From the cell containing the given text, extract its center point as [X, Y] coordinate. 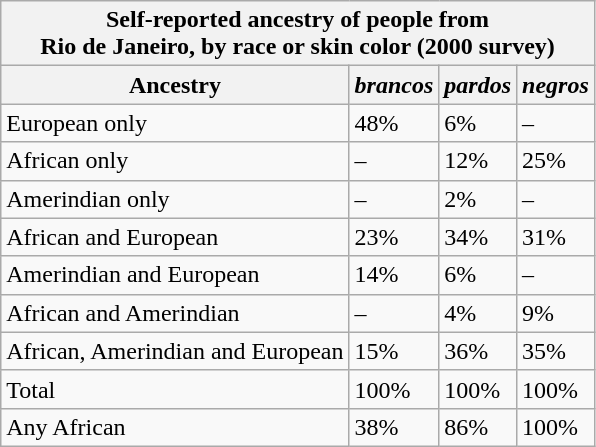
23% [394, 237]
15% [394, 351]
African and Amerindian [175, 313]
pardos [478, 85]
35% [556, 351]
Any African [175, 427]
14% [394, 275]
Ancestry [175, 85]
86% [478, 427]
12% [478, 161]
2% [478, 199]
brancos [394, 85]
European only [175, 123]
African only [175, 161]
48% [394, 123]
African, Amerindian and European [175, 351]
Amerindian and European [175, 275]
34% [478, 237]
negros [556, 85]
31% [556, 237]
38% [394, 427]
4% [478, 313]
African and European [175, 237]
Total [175, 389]
25% [556, 161]
Amerindian only [175, 199]
36% [478, 351]
9% [556, 313]
Self-reported ancestry of people fromRio de Janeiro, by race or skin color (2000 survey) [298, 34]
